For the text-containing cell, return its midpoint in [x, y] coordinate format. 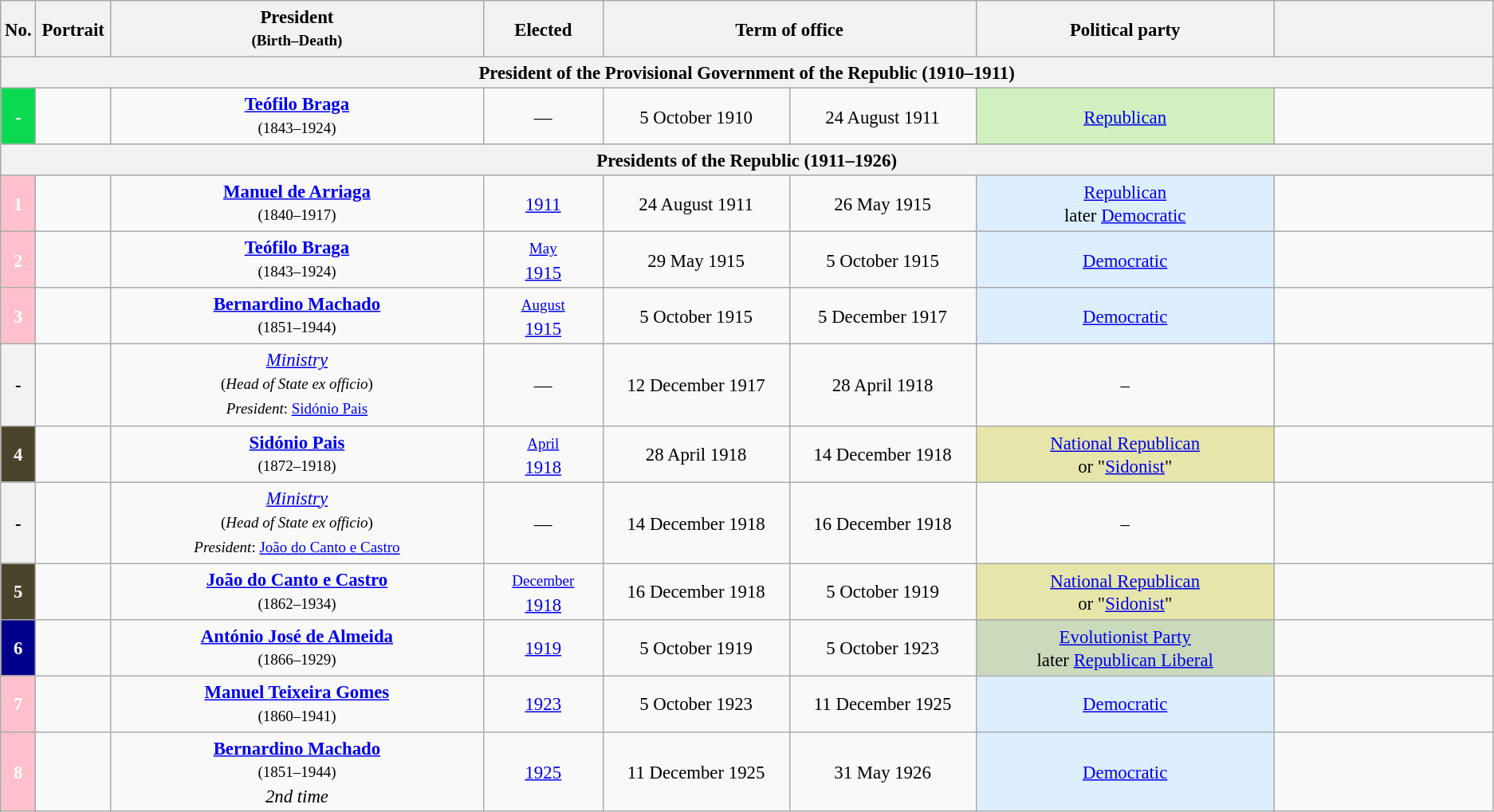
December1918 [543, 591]
31 May 1926 [883, 771]
President of the Provisional Government of the Republic (1910–1911) [747, 73]
Manuel Teixeira Gomes(1860–1941) [297, 704]
Term of office [789, 29]
Political party [1125, 29]
29 May 1915 [696, 260]
5 October 1910 [696, 116]
João do Canto e Castro(1862–1934) [297, 591]
President(Birth–Death) [297, 29]
1911 [543, 204]
Republican [1125, 116]
Ministry(Head of State ex officio)President: João do Canto e Castro [297, 523]
António José de Almeida(1866–1929) [297, 647]
12 December 1917 [696, 385]
5 December 1917 [883, 317]
1925 [543, 771]
1923 [543, 704]
Manuel de Arriaga(1840–1917) [297, 204]
April1918 [543, 454]
26 May 1915 [883, 204]
Sidónio Pais(1872–1918) [297, 454]
4 [18, 454]
Evolutionist Partylater Republican Liberal [1125, 647]
1 [18, 204]
Republicanlater Democratic [1125, 204]
1919 [543, 647]
Ministry(Head of State ex officio)President: Sidónio Pais [297, 385]
Bernardino Machado(1851–1944) [297, 317]
May1915 [543, 260]
Presidents of the Republic (1911–1926) [747, 159]
Elected [543, 29]
7 [18, 704]
8 [18, 771]
Bernardino Machado(1851–1944)2nd time [297, 771]
5 [18, 591]
Portrait [73, 29]
6 [18, 647]
2 [18, 260]
No. [18, 29]
August1915 [543, 317]
3 [18, 317]
